Locate the cell with the specified text and output its [x, y] center coordinate. 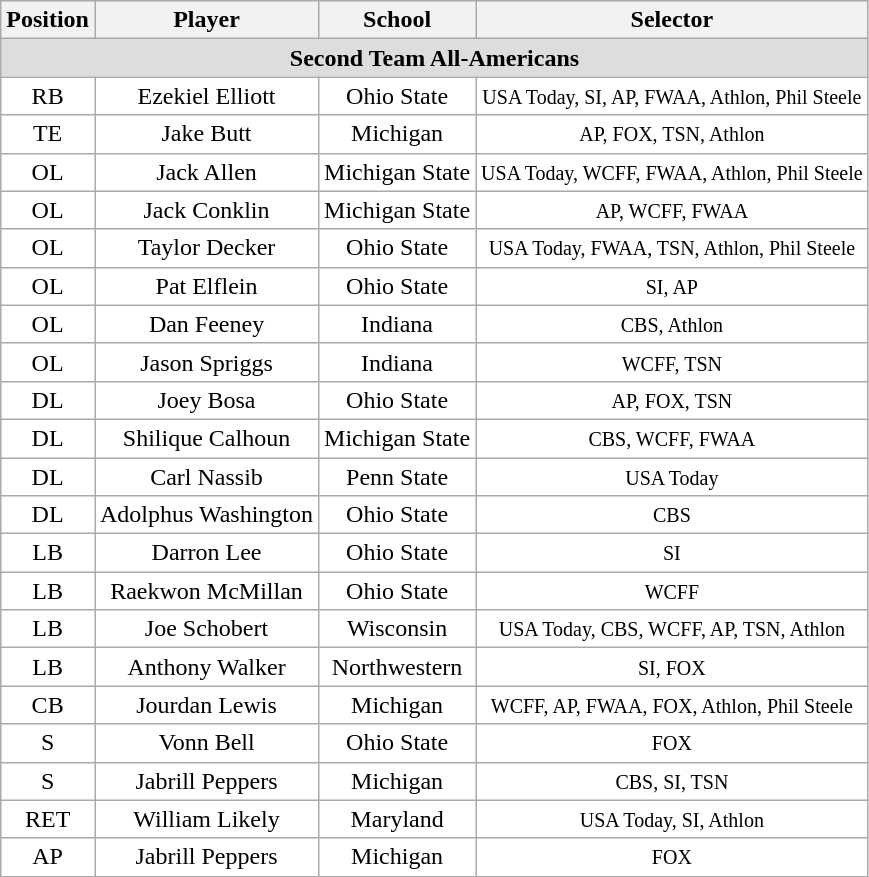
USA Today, FWAA, TSN, Athlon, Phil Steele [672, 248]
AP [48, 857]
School [398, 20]
Jason Spriggs [206, 362]
RB [48, 96]
USA Today [672, 477]
CBS [672, 515]
Shilique Calhoun [206, 438]
CB [48, 705]
Second Team All-Americans [434, 58]
WCFF [672, 591]
Darron Lee [206, 553]
Anthony Walker [206, 667]
AP, WCFF, FWAA [672, 210]
WCFF, TSN [672, 362]
Jake Butt [206, 134]
USA Today, SI, Athlon [672, 819]
Vonn Bell [206, 743]
TE [48, 134]
Joey Bosa [206, 400]
Carl Nassib [206, 477]
Position [48, 20]
Raekwon McMillan [206, 591]
Jack Allen [206, 172]
Taylor Decker [206, 248]
USA Today, WCFF, FWAA, Athlon, Phil Steele [672, 172]
Selector [672, 20]
Northwestern [398, 667]
Pat Elflein [206, 286]
Joe Schobert [206, 629]
Adolphus Washington [206, 515]
Maryland [398, 819]
CBS, WCFF, FWAA [672, 438]
Jack Conklin [206, 210]
SI, FOX [672, 667]
Penn State [398, 477]
AP, FOX, TSN [672, 400]
USA Today, SI, AP, FWAA, Athlon, Phil Steele [672, 96]
WCFF, AP, FWAA, FOX, Athlon, Phil Steele [672, 705]
Wisconsin [398, 629]
William Likely [206, 819]
SI [672, 553]
USA Today, CBS, WCFF, AP, TSN, Athlon [672, 629]
AP, FOX, TSN, Athlon [672, 134]
RET [48, 819]
Dan Feeney [206, 324]
Player [206, 20]
Ezekiel Elliott [206, 96]
CBS, SI, TSN [672, 781]
Jourdan Lewis [206, 705]
SI, AP [672, 286]
CBS, Athlon [672, 324]
